For the text-containing cell, return its midpoint in [x, y] coordinate format. 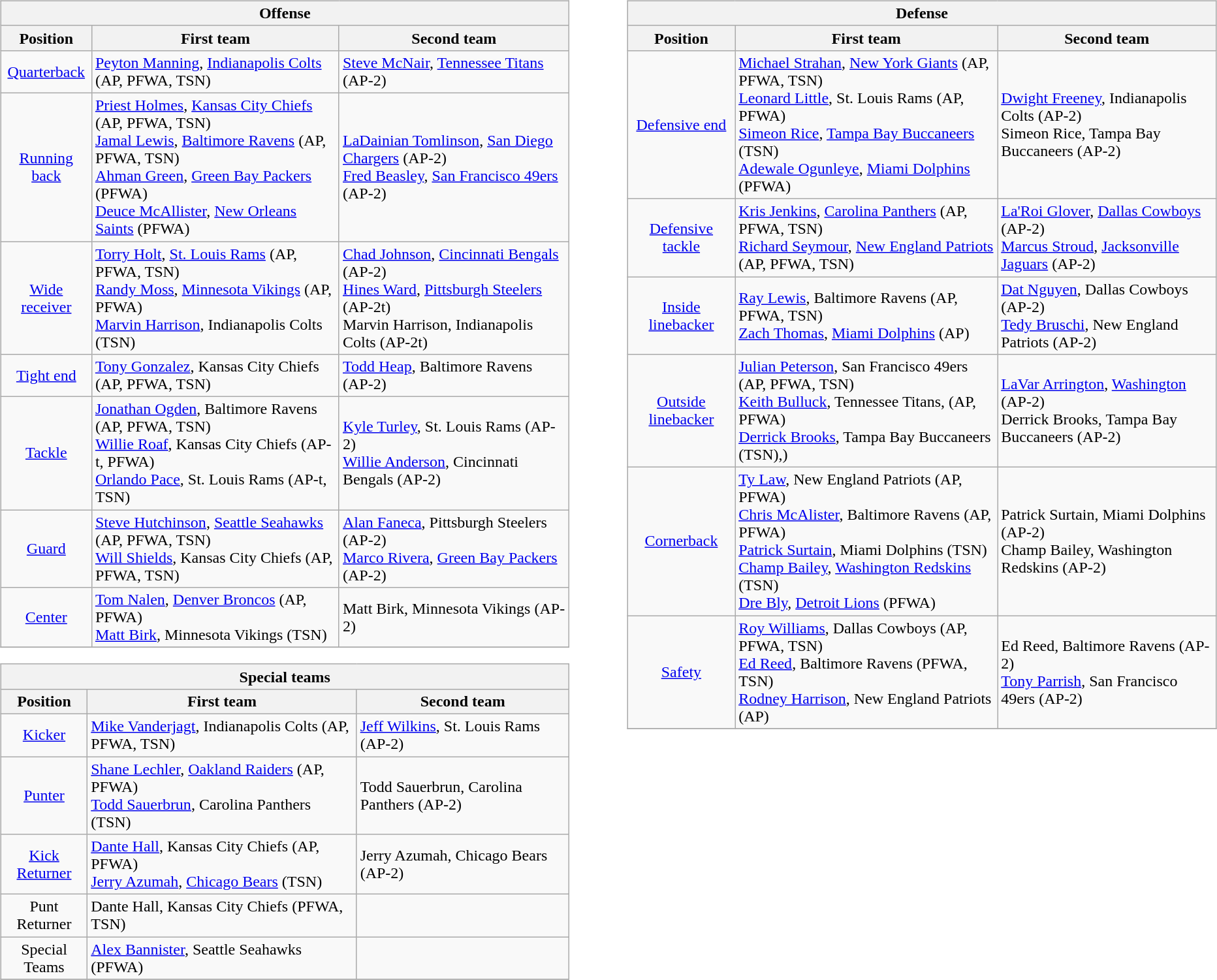
La'Roi Glover, Dallas Cowboys (AP-2) Marcus Stroud, Jacksonville Jaguars (AP-2) [1107, 238]
Guard [46, 548]
Dwight Freeney, Indianapolis Colts (AP-2) Simeon Rice, Tampa Bay Buccaneers (AP-2) [1107, 124]
Kyle Turley, St. Louis Rams (AP-2) Willie Anderson, Cincinnati Bengals (AP-2) [454, 453]
Alex Bannister, Seattle Seahawks (PFWA) [222, 958]
Punt Returner [44, 915]
Special Teams [44, 958]
Roy Williams, Dallas Cowboys (AP, PFWA, TSN) Ed Reed, Baltimore Ravens (PFWA, TSN) Rodney Harrison, New England Patriots (AP) [866, 672]
Torry Holt, St. Louis Rams (AP, PFWA, TSN) Randy Moss, Minnesota Vikings (AP, PFWA) Marvin Harrison, Indianapolis Colts (TSN) [215, 298]
Alan Faneca, Pittsburgh Steelers (AP-2) Marco Rivera, Green Bay Packers (AP-2) [454, 548]
Center [46, 618]
Tight end [46, 376]
Steve McNair, Tennessee Titans (AP-2) [454, 72]
Shane Lechler, Oakland Raiders (AP, PFWA) Todd Sauerbrun, Carolina Panthers (TSN) [222, 795]
Dante Hall, Kansas City Chiefs (PFWA, TSN) [222, 915]
Kick Returner [44, 864]
Kris Jenkins, Carolina Panthers (AP, PFWA, TSN) Richard Seymour, New England Patriots (AP, PFWA, TSN) [866, 238]
Tackle [46, 453]
Offense [285, 13]
Mike Vanderjagt, Indianapolis Colts (AP, PFWA, TSN) [222, 735]
Quarterback [46, 72]
Defense [922, 13]
Steve Hutchinson, Seattle Seahawks (AP, PFWA, TSN) Will Shields, Kansas City Chiefs (AP, PFWA, TSN) [215, 548]
Tony Gonzalez, Kansas City Chiefs (AP, PFWA, TSN) [215, 376]
LaDainian Tomlinson, San Diego Chargers (AP-2) Fred Beasley, San Francisco 49ers (AP-2) [454, 167]
LaVar Arrington, Washington (AP-2) Derrick Brooks, Tampa Bay Buccaneers (AP-2) [1107, 411]
Peyton Manning, Indianapolis Colts (AP, PFWA, TSN) [215, 72]
Matt Birk, Minnesota Vikings (AP-2) [454, 618]
Dante Hall, Kansas City Chiefs (AP, PFWA) Jerry Azumah, Chicago Bears (TSN) [222, 864]
Defensive tackle [681, 238]
Jonathan Ogden, Baltimore Ravens (AP, PFWA, TSN) Willie Roaf, Kansas City Chiefs (AP-t, PFWA) Orlando Pace, St. Louis Rams (AP-t, TSN) [215, 453]
Wide receiver [46, 298]
Tom Nalen, Denver Broncos (AP, PFWA) Matt Birk, Minnesota Vikings (TSN) [215, 618]
Punter [44, 795]
Defensive end [681, 124]
Patrick Surtain, Miami Dolphins (AP-2) Champ Bailey, Washington Redskins (AP-2) [1107, 542]
Dat Nguyen, Dallas Cowboys (AP-2) Tedy Bruschi, New England Patriots (AP-2) [1107, 316]
Inside linebacker [681, 316]
Ed Reed, Baltimore Ravens (AP-2) Tony Parrish, San Francisco 49ers (AP-2) [1107, 672]
Todd Sauerbrun, Carolina Panthers (AP-2) [462, 795]
Running back [46, 167]
Todd Heap, Baltimore Ravens (AP-2) [454, 376]
Jeff Wilkins, St. Louis Rams (AP-2) [462, 735]
Chad Johnson, Cincinnati Bengals (AP-2) Hines Ward, Pittsburgh Steelers (AP-2t) Marvin Harrison, Indianapolis Colts (AP-2t) [454, 298]
Julian Peterson, San Francisco 49ers (AP, PFWA, TSN) Keith Bulluck, Tennessee Titans, (AP, PFWA) Derrick Brooks, Tampa Bay Buccaneers (TSN),) [866, 411]
Safety [681, 672]
Outside linebacker [681, 411]
Cornerback [681, 542]
Special teams [285, 676]
Kicker [44, 735]
Jerry Azumah, Chicago Bears (AP-2) [462, 864]
Ray Lewis, Baltimore Ravens (AP, PFWA, TSN) Zach Thomas, Miami Dolphins (AP) [866, 316]
